Detect which cell encompasses the target text, then output its (X, Y) center coordinate. 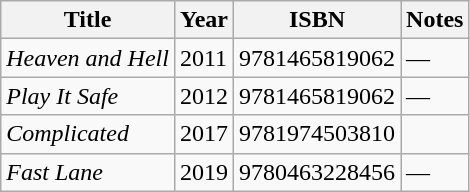
Fast Lane (88, 172)
2019 (204, 172)
9780463228456 (316, 172)
Notes (435, 20)
2012 (204, 96)
Year (204, 20)
Complicated (88, 134)
2017 (204, 134)
9781974503810 (316, 134)
Title (88, 20)
2011 (204, 58)
Play It Safe (88, 96)
Heaven and Hell (88, 58)
ISBN (316, 20)
